Determine the (x, y) coordinate at the center of the cell enclosing the given text.  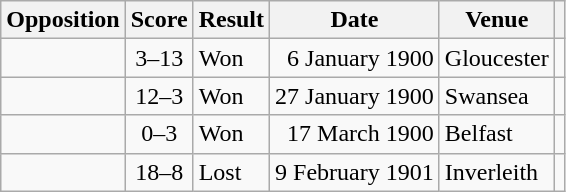
Belfast (496, 134)
Result (231, 20)
Inverleith (496, 172)
27 January 1900 (355, 96)
Date (355, 20)
6 January 1900 (355, 58)
Swansea (496, 96)
Lost (231, 172)
Score (159, 20)
Opposition (63, 20)
0–3 (159, 134)
Venue (496, 20)
18–8 (159, 172)
9 February 1901 (355, 172)
12–3 (159, 96)
Gloucester (496, 58)
17 March 1900 (355, 134)
3–13 (159, 58)
